Capture the cell that displays the provided text and extract its (x, y) central coordinate. 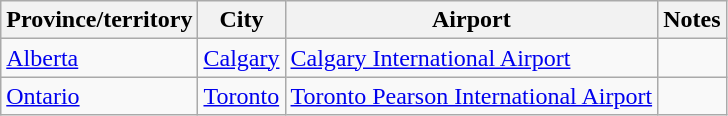
Ontario (100, 96)
City (242, 20)
Toronto Pearson International Airport (472, 96)
Toronto (242, 96)
Alberta (100, 58)
Province/territory (100, 20)
Notes (692, 20)
Calgary (242, 58)
Airport (472, 20)
Calgary International Airport (472, 58)
